Extract the [X, Y] coordinate from the center of the cell holding the provided text.  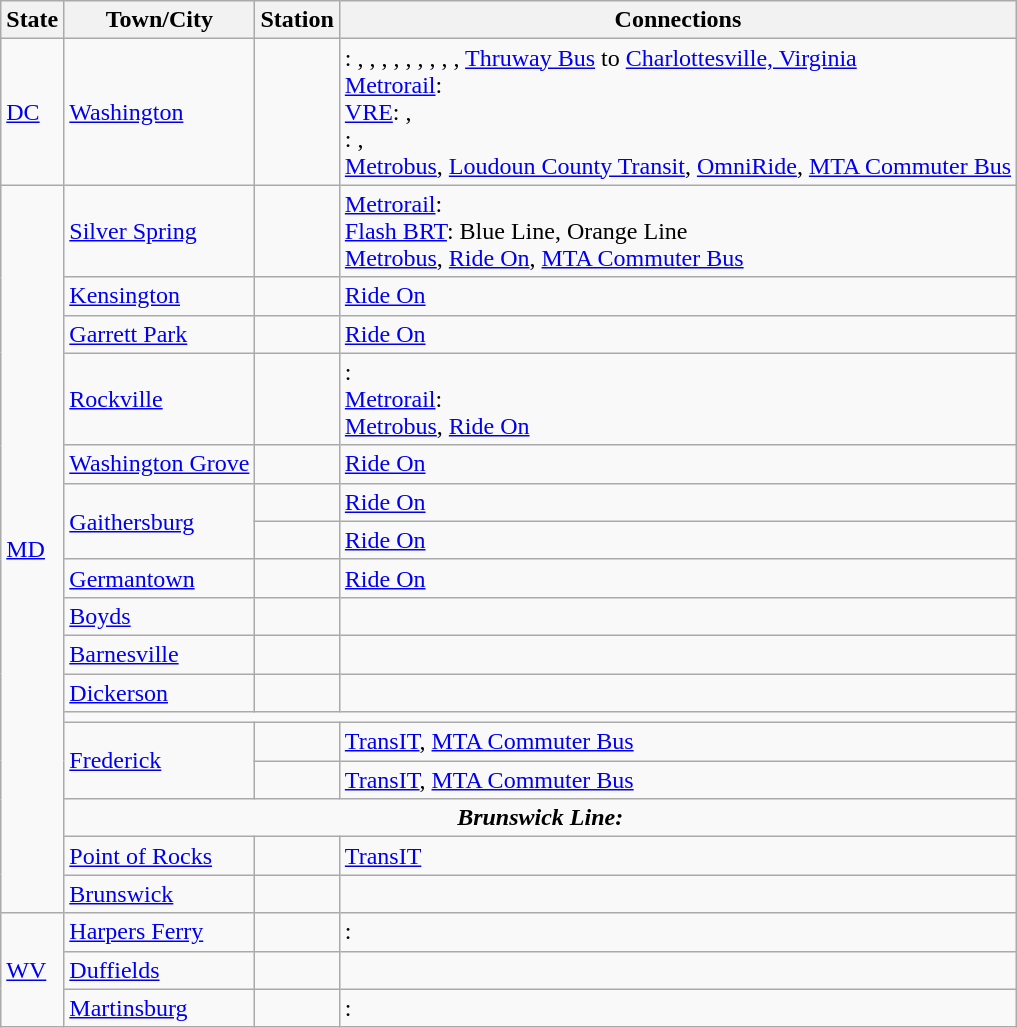
Point of Rocks [160, 856]
TransIT [678, 856]
Connections [678, 20]
Frederick [160, 761]
Martinsburg [160, 1008]
Duffields [160, 970]
Gaithersburg [160, 521]
Germantown [160, 578]
Silver Spring [160, 231]
Station [297, 20]
: Metrorail: Metrobus, Ride On [678, 399]
Kensington [160, 296]
Washington Grove [160, 464]
Barnesville [160, 654]
Garrett Park [160, 334]
Dickerson [160, 693]
WV [32, 970]
Brunswick Line: [540, 818]
Metrorail: Flash BRT: Blue Line, Orange Line Metrobus, Ride On, MTA Commuter Bus [678, 231]
Boyds [160, 616]
Washington [160, 112]
: , , , , , , , , , Thruway Bus to Charlottesville, Virginia Metrorail: VRE: , : , Metrobus, Loudoun County Transit, OmniRide, MTA Commuter Bus [678, 112]
Rockville [160, 399]
Town/City [160, 20]
Harpers Ferry [160, 932]
State [32, 20]
MD [32, 549]
DC [32, 112]
Brunswick [160, 894]
